Provide the (x, y) coordinate of the cell's center where the given text is located.  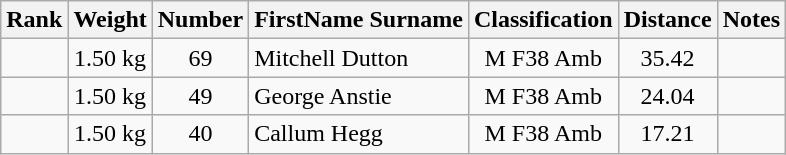
George Anstie (359, 96)
40 (200, 134)
Callum Hegg (359, 134)
49 (200, 96)
24.04 (668, 96)
Rank (34, 20)
Classification (543, 20)
Weight (110, 20)
17.21 (668, 134)
Number (200, 20)
Notes (751, 20)
35.42 (668, 58)
Mitchell Dutton (359, 58)
Distance (668, 20)
69 (200, 58)
FirstName Surname (359, 20)
